For the text-containing cell, return its midpoint in [X, Y] coordinate format. 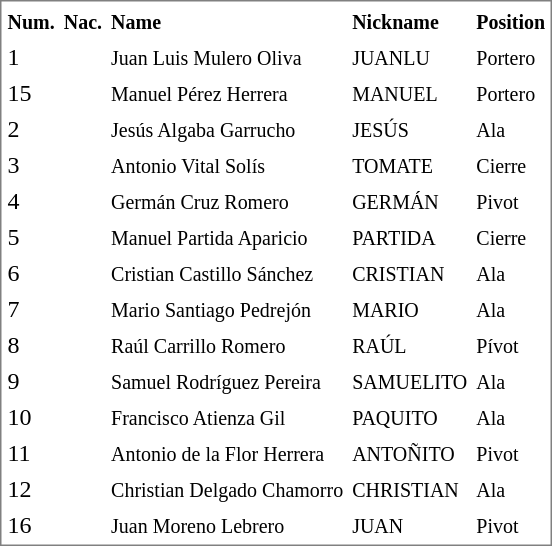
Cristian Castillo Sánchez [227, 272]
MARIO [410, 308]
15 [30, 92]
Manuel Partida Aparicio [227, 236]
SAMUELITO [410, 380]
Juan Luis Mulero Oliva [227, 56]
9 [30, 380]
Samuel Rodríguez Pereira [227, 380]
RAÚL [410, 344]
JUANLU [410, 56]
CHRISTIAN [410, 488]
Num. [30, 20]
Jesús Algaba Garrucho [227, 128]
GERMÁN [410, 200]
6 [30, 272]
MANUEL [410, 92]
16 [30, 524]
Antonio de la Flor Herrera [227, 452]
12 [30, 488]
Mario Santiago Pedrejón [227, 308]
TOMATE [410, 164]
Position [510, 20]
1 [30, 56]
Nickname [410, 20]
4 [30, 200]
Christian Delgado Chamorro [227, 488]
Antonio Vital Solís [227, 164]
Juan Moreno Lebrero [227, 524]
10 [30, 416]
11 [30, 452]
PAQUITO [410, 416]
Pívot [510, 344]
Raúl Carrillo Romero [227, 344]
Nac. [83, 20]
2 [30, 128]
Manuel Pérez Herrera [227, 92]
PARTIDA [410, 236]
ANTOÑITO [410, 452]
Germán Cruz Romero [227, 200]
3 [30, 164]
JUAN [410, 524]
JESÚS [410, 128]
8 [30, 344]
7 [30, 308]
5 [30, 236]
Name [227, 20]
Francisco Atienza Gil [227, 416]
CRISTIAN [410, 272]
